Determine the (x, y) coordinate at the center of the cell enclosing the given text.  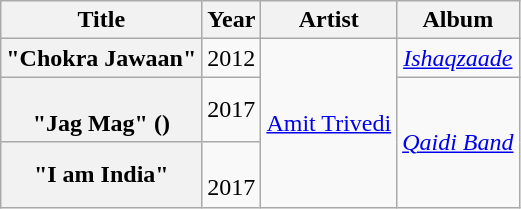
Year (232, 20)
Artist (329, 20)
Album (458, 20)
"I am India" (102, 174)
Title (102, 20)
Ishaqzaade (458, 58)
Amit Trivedi (329, 123)
Qaidi Band (458, 142)
"Chokra Jawaan" (102, 58)
2012 (232, 58)
"Jag Mag" () (102, 110)
